Provide the (X, Y) coordinate of the cell's center where the given text is located.  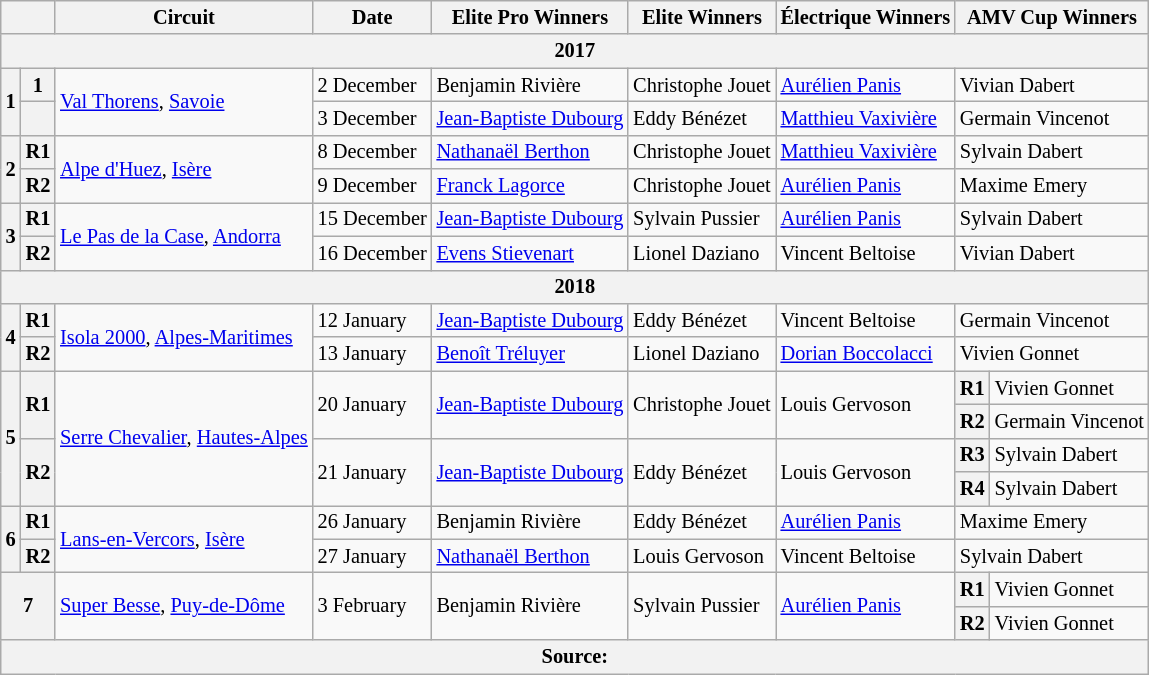
Électrique Winners (866, 17)
21 January (372, 472)
2018 (575, 287)
Source: (575, 657)
2017 (575, 51)
2 December (372, 85)
12 January (372, 320)
R3 (972, 455)
Isola 2000, Alpes-Maritimes (184, 336)
Le Pas de la Case, Andorra (184, 236)
26 January (372, 522)
Super Besse, Puy-de-Dôme (184, 606)
Elite Pro Winners (530, 17)
Val Thorens, Savoie (184, 102)
20 January (372, 404)
13 January (372, 354)
15 December (372, 219)
3 (11, 236)
Elite Winners (702, 17)
9 December (372, 186)
Lans-en-Vercors, Isère (184, 538)
16 December (372, 253)
Alpe d'Huez, Isère (184, 168)
Circuit (184, 17)
Dorian Boccolacci (866, 354)
Franck Lagorce (530, 186)
AMV Cup Winners (1052, 17)
Evens Stievenart (530, 253)
7 (28, 606)
6 (11, 538)
4 (11, 336)
Date (372, 17)
3 December (372, 118)
Serre Chevalier, Hautes-Alpes (184, 438)
R4 (972, 489)
3 February (372, 606)
27 January (372, 556)
5 (11, 438)
2 (11, 168)
8 December (372, 152)
Benoît Tréluyer (530, 354)
